Identify which cell holds the provided text, then report its [X, Y] central coordinate. 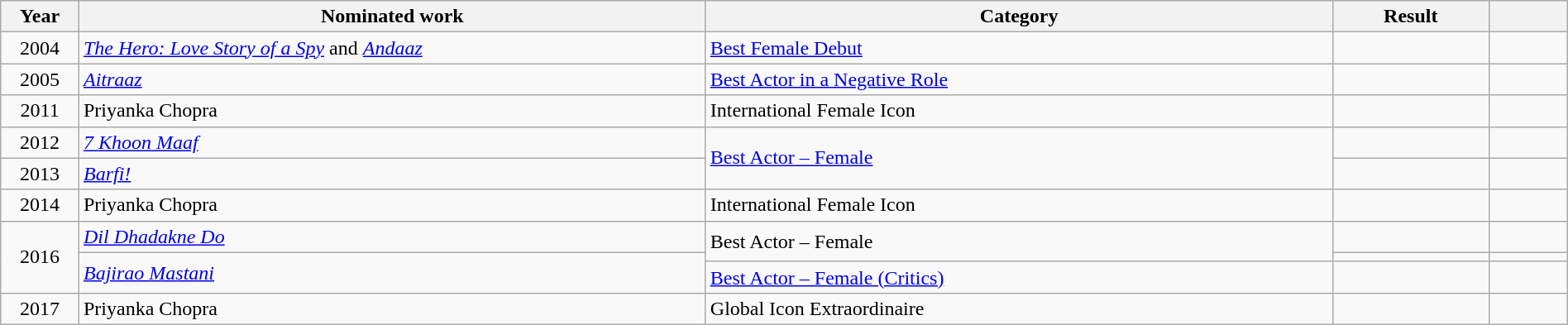
Best Actor in a Negative Role [1019, 79]
Bajirao Mastani [392, 273]
2016 [40, 256]
Nominated work [392, 17]
Year [40, 17]
Best Female Debut [1019, 48]
2011 [40, 111]
Barfi! [392, 174]
2014 [40, 205]
7 Khoon Maaf [392, 142]
Result [1411, 17]
2004 [40, 48]
Category [1019, 17]
The Hero: Love Story of a Spy and Andaaz [392, 48]
Global Icon Extraordinaire [1019, 308]
2013 [40, 174]
Aitraaz [392, 79]
Dil Dhadakne Do [392, 237]
Best Actor – Female (Critics) [1019, 277]
2012 [40, 142]
2017 [40, 308]
2005 [40, 79]
